Return the [X, Y] coordinate for the center point of the cell that contains the specified text.  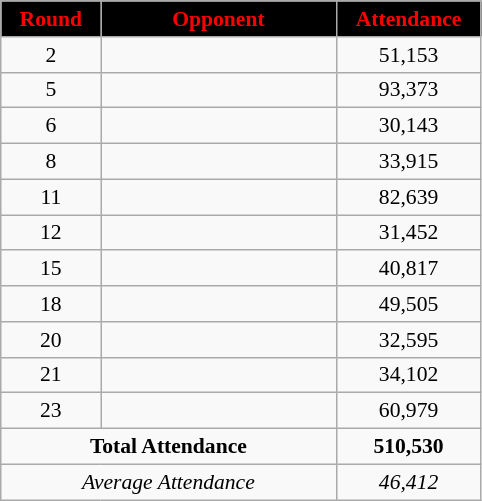
49,505 [408, 304]
510,530 [408, 447]
Attendance [408, 19]
Average Attendance [168, 482]
30,143 [408, 126]
11 [51, 197]
60,979 [408, 411]
51,153 [408, 55]
8 [51, 162]
82,639 [408, 197]
18 [51, 304]
20 [51, 340]
93,373 [408, 90]
40,817 [408, 269]
Round [51, 19]
15 [51, 269]
5 [51, 90]
2 [51, 55]
46,412 [408, 482]
21 [51, 375]
12 [51, 233]
33,915 [408, 162]
31,452 [408, 233]
Opponent [218, 19]
32,595 [408, 340]
6 [51, 126]
Total Attendance [168, 447]
23 [51, 411]
34,102 [408, 375]
